Extract the (x, y) coordinate from the center of the cell holding the provided text.  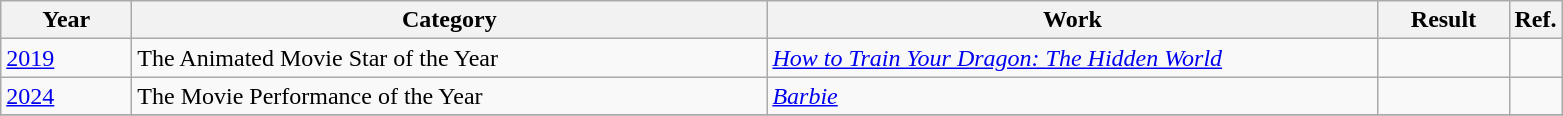
Result (1444, 20)
Year (66, 20)
Work (1072, 20)
2024 (66, 96)
Barbie (1072, 96)
Category (450, 20)
Ref. (1536, 20)
How to Train Your Dragon: The Hidden World (1072, 58)
2019 (66, 58)
The Animated Movie Star of the Year (450, 58)
The Movie Performance of the Year (450, 96)
